Return the (x, y) coordinate for the center point of the cell that contains the specified text.  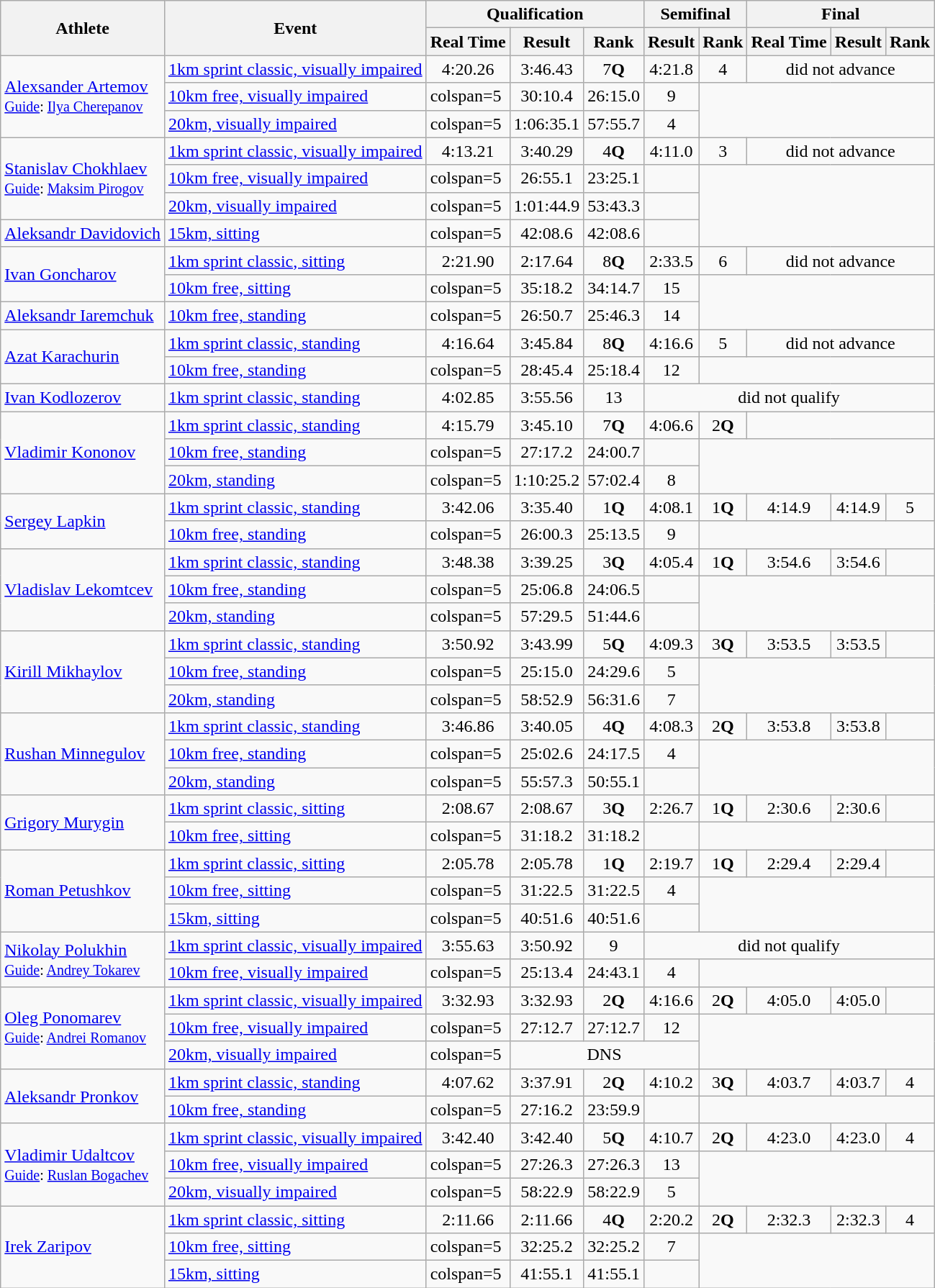
Vladimir Kononov (83, 453)
58:52.9 (546, 699)
30:10.4 (546, 96)
3:48.38 (468, 562)
3 (723, 151)
8 (671, 480)
4:13.21 (468, 151)
4:10.2 (671, 1082)
56:31.6 (614, 699)
4:09.3 (671, 644)
35:18.2 (546, 288)
4:05.4 (671, 562)
Kirill Mikhaylov (83, 671)
55:57.3 (546, 781)
26:15.0 (614, 96)
1:01:44.9 (546, 206)
57:02.4 (614, 480)
3:46.86 (468, 726)
3:43.99 (546, 644)
24:29.6 (614, 671)
25:13.4 (546, 973)
3:40.05 (546, 726)
Stanislav ChokhlaevGuide: Maksim Pirogov (83, 178)
Roman Petushkov (83, 891)
24:00.7 (614, 453)
Vladimir UdaltcovGuide: Ruslan Bogachev (83, 1164)
53:43.3 (614, 206)
Grigory Murygin (83, 822)
Event (295, 28)
2:19.7 (671, 863)
DNS (605, 1055)
Aleksandr Davidovich (83, 233)
Alexsander ArtemovGuide: Ilya Cherepanov (83, 96)
Semifinal (695, 14)
27:17.2 (546, 453)
3:37.91 (546, 1082)
25:46.3 (614, 315)
4:20.26 (468, 69)
3:35.40 (546, 507)
25:15.0 (546, 671)
3:45.84 (546, 343)
Athlete (83, 28)
3:45.10 (546, 425)
3:46.43 (546, 69)
3:55.56 (546, 398)
2:21.90 (468, 260)
4:16.64 (468, 343)
4:07.62 (468, 1082)
4:02.85 (468, 398)
2:20.2 (671, 1220)
57:29.5 (546, 617)
2:17.64 (546, 260)
14 (671, 315)
3:39.25 (546, 562)
26:50.7 (546, 315)
15 (671, 288)
Ivan Goncharov (83, 274)
4:06.6 (671, 425)
2:33.5 (671, 260)
4:10.7 (671, 1137)
6 (723, 260)
4:21.8 (671, 69)
4:11.0 (671, 151)
25:06.8 (546, 589)
Irek Zaripov (83, 1247)
Sergey Lapkin (83, 521)
1:06:35.1 (546, 124)
3:40.29 (546, 151)
3:42.06 (468, 507)
24:17.5 (614, 753)
51:44.6 (614, 617)
2:26.7 (671, 809)
Aleksandr Iaremchuk (83, 315)
1:10:25.2 (546, 480)
Ivan Kodlozerov (83, 398)
50:55.1 (614, 781)
4:08.1 (671, 507)
34:14.7 (614, 288)
24:43.1 (614, 973)
Nikolay PolukhinGuide: Andrey Tokarev (83, 959)
25:02.6 (546, 753)
26:55.1 (546, 178)
57:55.7 (614, 124)
27:16.2 (546, 1110)
28:45.4 (546, 371)
4:15.79 (468, 425)
Final (841, 14)
25:13.5 (614, 535)
23:25.1 (614, 178)
26:00.3 (546, 535)
Azat Karachurin (83, 357)
25:18.4 (614, 371)
Rushan Minnegulov (83, 753)
Aleksandr Pronkov (83, 1096)
24:06.5 (614, 589)
3:55.63 (468, 945)
Vladislav Lekomtcev (83, 589)
4:08.3 (671, 726)
23:59.9 (614, 1110)
Qualification (535, 14)
Oleg PonomarevGuide: Andrei Romanov (83, 1028)
